Determine the [X, Y] coordinate at the center of the cell enclosing the given text.  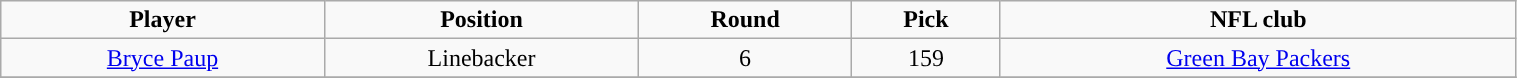
Round [746, 20]
NFL club [1258, 20]
Pick [926, 20]
Position [482, 20]
Player [162, 20]
Green Bay Packers [1258, 58]
6 [746, 58]
159 [926, 58]
Linebacker [482, 58]
Bryce Paup [162, 58]
